Scan for the cell matching the given text and deliver its [x, y] coordinate at center. 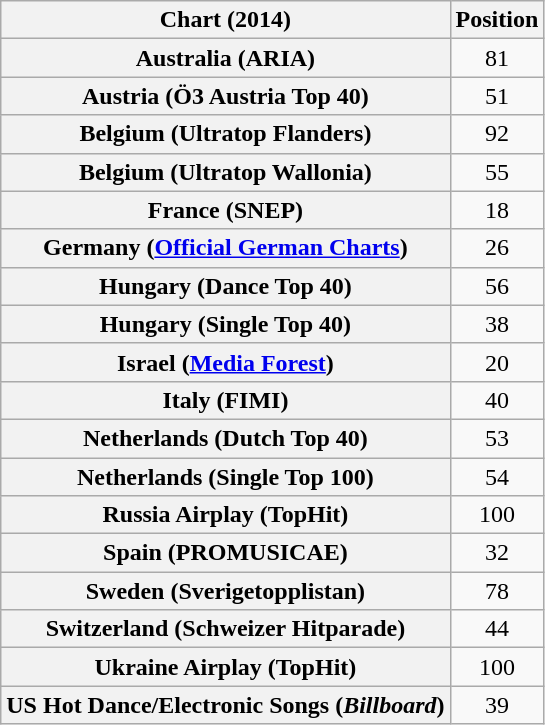
Sweden (Sverigetopplistan) [226, 591]
78 [497, 591]
40 [497, 400]
44 [497, 629]
Belgium (Ultratop Wallonia) [226, 172]
Germany (Official German Charts) [226, 248]
32 [497, 553]
56 [497, 286]
38 [497, 324]
France (SNEP) [226, 210]
Hungary (Dance Top 40) [226, 286]
Italy (FIMI) [226, 400]
81 [497, 58]
55 [497, 172]
Russia Airplay (TopHit) [226, 515]
53 [497, 438]
Australia (ARIA) [226, 58]
Chart (2014) [226, 20]
US Hot Dance/Electronic Songs (Billboard) [226, 705]
18 [497, 210]
Austria (Ö3 Austria Top 40) [226, 96]
20 [497, 362]
Belgium (Ultratop Flanders) [226, 134]
26 [497, 248]
54 [497, 477]
51 [497, 96]
Switzerland (Schweizer Hitparade) [226, 629]
Ukraine Airplay (TopHit) [226, 667]
Hungary (Single Top 40) [226, 324]
Netherlands (Dutch Top 40) [226, 438]
Position [497, 20]
92 [497, 134]
39 [497, 705]
Spain (PROMUSICAE) [226, 553]
Netherlands (Single Top 100) [226, 477]
Israel (Media Forest) [226, 362]
